Find where the given text appears and provide that cell's center as (X, Y) coordinate. 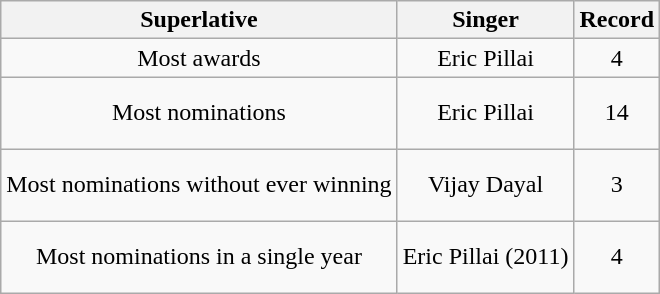
Eric Pillai (2011) (486, 257)
Most nominations without ever winning (199, 185)
Vijay Dayal (486, 185)
Most awards (199, 58)
14 (617, 113)
Record (617, 20)
Superlative (199, 20)
Singer (486, 20)
3 (617, 185)
Most nominations (199, 113)
Most nominations in a single year (199, 257)
